Locate the cell with the specified text and output its [x, y] center coordinate. 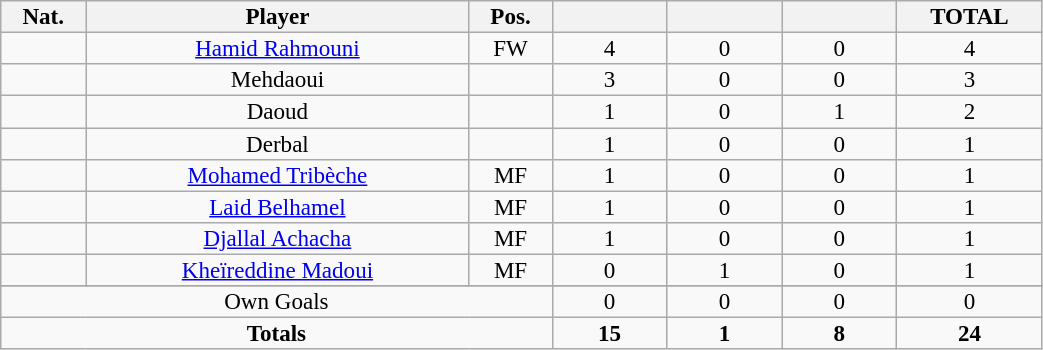
Djallal Achacha [278, 239]
Pos. [510, 17]
Nat. [44, 17]
Hamid Rahmouni [278, 49]
Laid Belhamel [278, 207]
Daoud [278, 112]
Own Goals [276, 302]
Totals [276, 334]
15 [610, 334]
Kheïreddine Madoui [278, 271]
8 [840, 334]
2 [970, 112]
TOTAL [970, 17]
24 [970, 334]
Mehdaoui [278, 80]
FW [510, 49]
Derbal [278, 144]
Mohamed Tribèche [278, 176]
Player [278, 17]
